Find where the given text appears and provide that cell's center as [X, Y] coordinate. 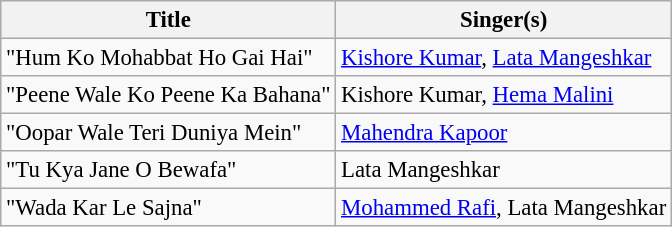
Title [168, 20]
"Oopar Wale Teri Duniya Mein" [168, 133]
Kishore Kumar, Lata Mangeshkar [504, 58]
Singer(s) [504, 20]
Mahendra Kapoor [504, 133]
"Peene Wale Ko Peene Ka Bahana" [168, 95]
"Hum Ko Mohabbat Ho Gai Hai" [168, 58]
Kishore Kumar, Hema Malini [504, 95]
"Wada Kar Le Sajna" [168, 208]
Mohammed Rafi, Lata Mangeshkar [504, 208]
"Tu Kya Jane O Bewafa" [168, 170]
Lata Mangeshkar [504, 170]
